Locate the cell with the specified text and output its (X, Y) center coordinate. 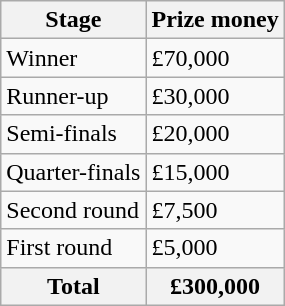
First round (74, 248)
£30,000 (215, 96)
Prize money (215, 20)
Semi-finals (74, 134)
£15,000 (215, 172)
£7,500 (215, 210)
Runner-up (74, 96)
Total (74, 286)
£5,000 (215, 248)
£20,000 (215, 134)
£70,000 (215, 58)
Stage (74, 20)
Winner (74, 58)
£300,000 (215, 286)
Quarter-finals (74, 172)
Second round (74, 210)
